Find where the given text appears and provide that cell's center as [X, Y] coordinate. 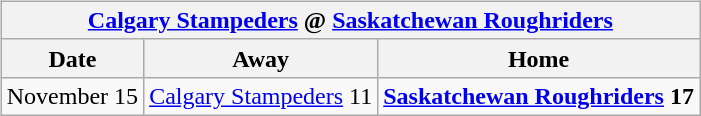
Date [72, 58]
November 15 [72, 96]
Calgary Stampeders @ Saskatchewan Roughriders [350, 20]
Home [539, 58]
Away [261, 58]
Calgary Stampeders 11 [261, 96]
Saskatchewan Roughriders 17 [539, 96]
